Extract the (X, Y) coordinate from the center of the cell holding the provided text.  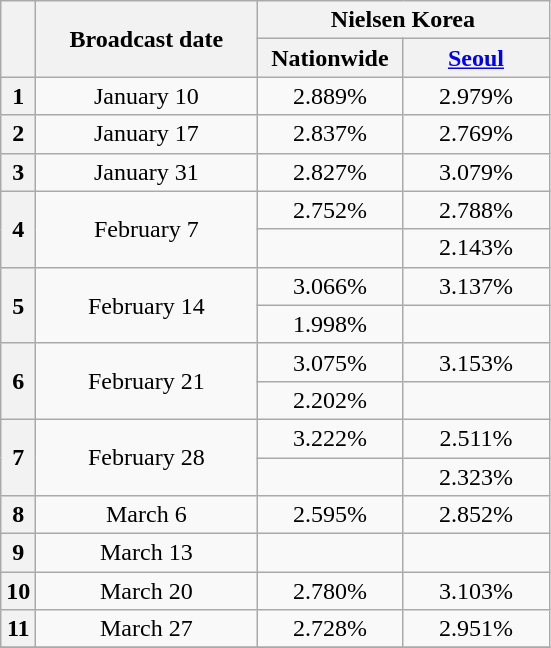
3.137% (476, 286)
3.075% (330, 362)
January 10 (146, 96)
Nielsen Korea (403, 20)
Broadcast date (146, 39)
3.066% (330, 286)
March 20 (146, 591)
5 (18, 305)
2 (18, 134)
2.202% (330, 400)
2.780% (330, 591)
3.103% (476, 591)
2.837% (330, 134)
2.979% (476, 96)
1.998% (330, 324)
January 17 (146, 134)
2.595% (330, 515)
2.323% (476, 477)
4 (18, 229)
February 28 (146, 457)
9 (18, 553)
2.889% (330, 96)
February 7 (146, 229)
2.143% (476, 248)
2.769% (476, 134)
March 6 (146, 515)
2.752% (330, 210)
2.951% (476, 629)
Seoul (476, 58)
8 (18, 515)
6 (18, 381)
3.153% (476, 362)
1 (18, 96)
2.728% (330, 629)
March 13 (146, 553)
7 (18, 457)
2.788% (476, 210)
3.222% (330, 438)
January 31 (146, 172)
11 (18, 629)
2.827% (330, 172)
2.852% (476, 515)
3 (18, 172)
3.079% (476, 172)
2.511% (476, 438)
10 (18, 591)
March 27 (146, 629)
February 21 (146, 381)
February 14 (146, 305)
Nationwide (330, 58)
